Pinpoint the cell where the given text exists, returning its [X, Y] midpoint coordinate. 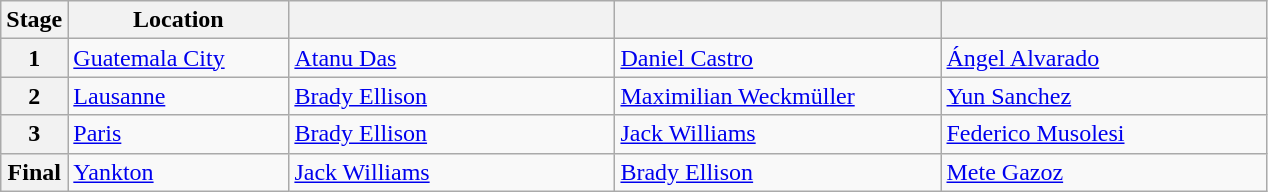
Maximilian Weckmüller [778, 96]
Ángel Alvarado [1104, 58]
Paris [178, 134]
Atanu Das [452, 58]
Lausanne [178, 96]
Mete Gazoz [1104, 172]
Daniel Castro [778, 58]
Yun Sanchez [1104, 96]
Final [34, 172]
Guatemala City [178, 58]
2 [34, 96]
Yankton [178, 172]
Location [178, 20]
3 [34, 134]
1 [34, 58]
Federico Musolesi [1104, 134]
Stage [34, 20]
